Identify which cell holds the provided text, then report its (x, y) central coordinate. 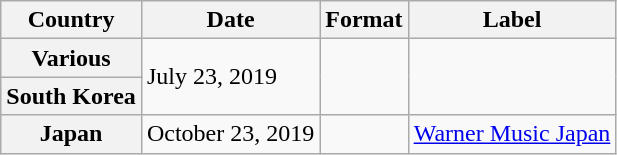
Japan (72, 134)
Date (230, 20)
South Korea (72, 96)
Label (512, 20)
Warner Music Japan (512, 134)
October 23, 2019 (230, 134)
Country (72, 20)
Format (364, 20)
July 23, 2019 (230, 77)
Various (72, 58)
